For the text-containing cell, return its midpoint in (X, Y) coordinate format. 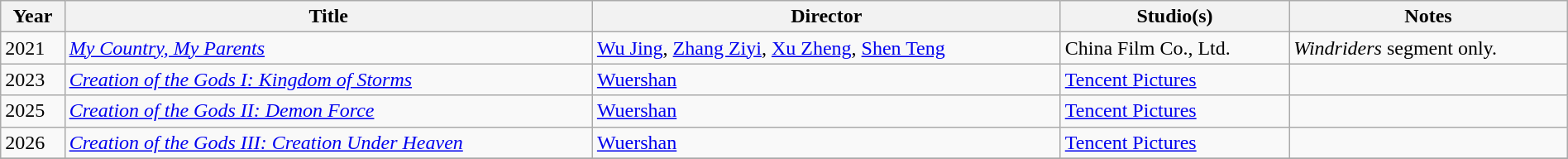
Creation of the Gods II: Demon Force (328, 111)
Director (826, 17)
Year (33, 17)
2025 (33, 111)
2021 (33, 48)
China Film Co., Ltd. (1174, 48)
Creation of the Gods III: Creation Under Heaven (328, 142)
Creation of the Gods I: Kingdom of Storms (328, 79)
Wu Jing, Zhang Ziyi, Xu Zheng, Shen Teng (826, 48)
Title (328, 17)
Studio(s) (1174, 17)
Windriders segment only. (1429, 48)
Notes (1429, 17)
2026 (33, 142)
My Country, My Parents (328, 48)
2023 (33, 79)
